Pinpoint the cell where the given text exists, returning its [X, Y] midpoint coordinate. 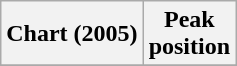
Peakposition [189, 34]
Chart (2005) [72, 34]
